Provide the [X, Y] coordinate of the cell's center where the given text is located.  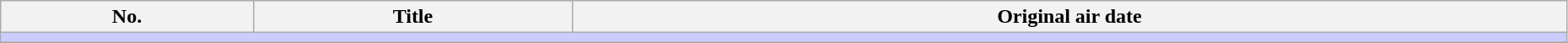
No. [127, 17]
Original air date [1070, 17]
Title [412, 17]
